Capture the cell that displays the provided text and extract its (X, Y) central coordinate. 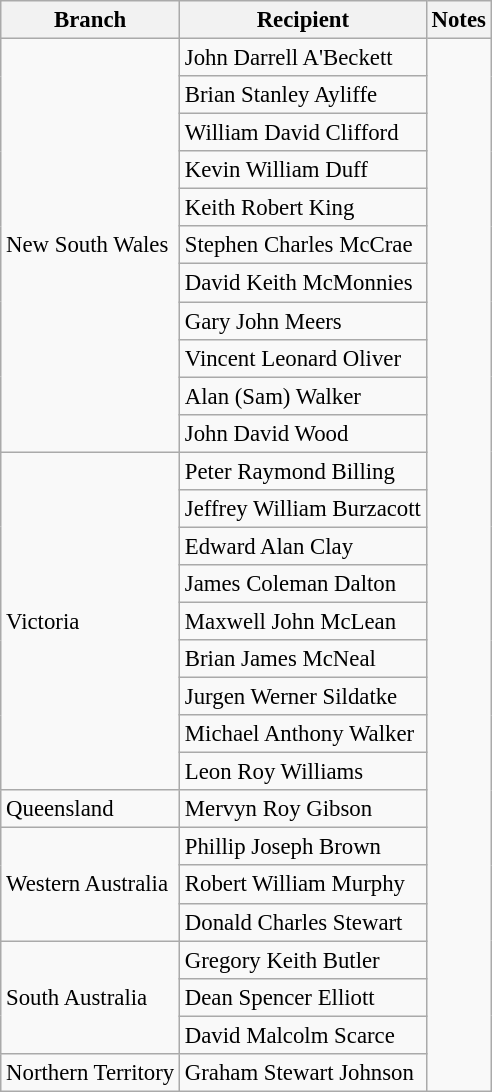
Queensland (90, 809)
David Malcolm Scarce (304, 1035)
Jurgen Werner Sildatke (304, 697)
Maxwell John McLean (304, 621)
Michael Anthony Walker (304, 734)
Edward Alan Clay (304, 546)
South Australia (90, 998)
Northern Territory (90, 1073)
Western Australia (90, 884)
John Darrell A'Beckett (304, 58)
Brian Stanley Ayliffe (304, 95)
Victoria (90, 621)
Notes (458, 20)
John David Wood (304, 433)
David Keith McMonnies (304, 283)
Branch (90, 20)
Alan (Sam) Walker (304, 396)
New South Wales (90, 246)
Keith Robert King (304, 208)
Mervyn Roy Gibson (304, 809)
Leon Roy Williams (304, 772)
Kevin William Duff (304, 170)
Brian James McNeal (304, 659)
Dean Spencer Elliott (304, 997)
Graham Stewart Johnson (304, 1073)
Gregory Keith Butler (304, 960)
Vincent Leonard Oliver (304, 358)
Robert William Murphy (304, 885)
William David Clifford (304, 133)
James Coleman Dalton (304, 584)
Peter Raymond Billing (304, 471)
Recipient (304, 20)
Gary John Meers (304, 321)
Jeffrey William Burzacott (304, 509)
Stephen Charles McCrae (304, 245)
Phillip Joseph Brown (304, 847)
Donald Charles Stewart (304, 922)
